From the cell containing the given text, extract its center point as (x, y) coordinate. 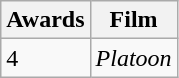
Film (134, 20)
Awards (46, 20)
4 (46, 58)
Platoon (134, 58)
